Scan for the cell matching the given text and deliver its (x, y) coordinate at center. 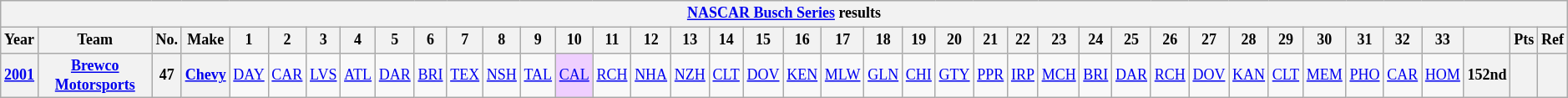
20 (954, 40)
6 (431, 40)
CAL (574, 75)
LVS (324, 75)
18 (883, 40)
2001 (20, 75)
16 (802, 40)
47 (167, 75)
24 (1095, 40)
10 (574, 40)
31 (1364, 40)
19 (919, 40)
32 (1403, 40)
TEX (465, 75)
GTY (954, 75)
3 (324, 40)
13 (690, 40)
TAL (538, 75)
NSH (501, 75)
21 (990, 40)
25 (1132, 40)
28 (1249, 40)
8 (501, 40)
DAY (249, 75)
26 (1170, 40)
IRP (1024, 75)
27 (1209, 40)
2 (287, 40)
17 (843, 40)
Year (20, 40)
15 (763, 40)
Team (95, 40)
NHA (651, 75)
PHO (1364, 75)
5 (394, 40)
14 (726, 40)
NASCAR Busch Series results (784, 13)
Ref (1553, 40)
33 (1443, 40)
12 (651, 40)
MLW (843, 75)
29 (1286, 40)
KAN (1249, 75)
22 (1024, 40)
7 (465, 40)
MCH (1059, 75)
Chevy (205, 75)
11 (612, 40)
Make (205, 40)
CHI (919, 75)
1 (249, 40)
KEN (802, 75)
MEM (1324, 75)
30 (1324, 40)
NZH (690, 75)
Pts (1525, 40)
23 (1059, 40)
4 (358, 40)
Brewco Motorsports (95, 75)
ATL (358, 75)
GLN (883, 75)
9 (538, 40)
HOM (1443, 75)
No. (167, 40)
PPR (990, 75)
152nd (1487, 75)
